Capture the cell that displays the provided text and extract its (X, Y) central coordinate. 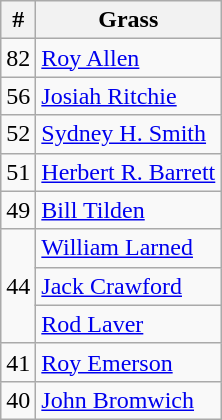
51 (18, 172)
82 (18, 58)
41 (18, 362)
Josiah Ritchie (128, 96)
40 (18, 400)
56 (18, 96)
John Bromwich (128, 400)
52 (18, 134)
49 (18, 210)
Rod Laver (128, 324)
44 (18, 286)
Herbert R. Barrett (128, 172)
Roy Emerson (128, 362)
Roy Allen (128, 58)
# (18, 20)
Jack Crawford (128, 286)
William Larned (128, 248)
Bill Tilden (128, 210)
Sydney H. Smith (128, 134)
Grass (128, 20)
